Extract the [x, y] coordinate from the center of the cell holding the provided text.  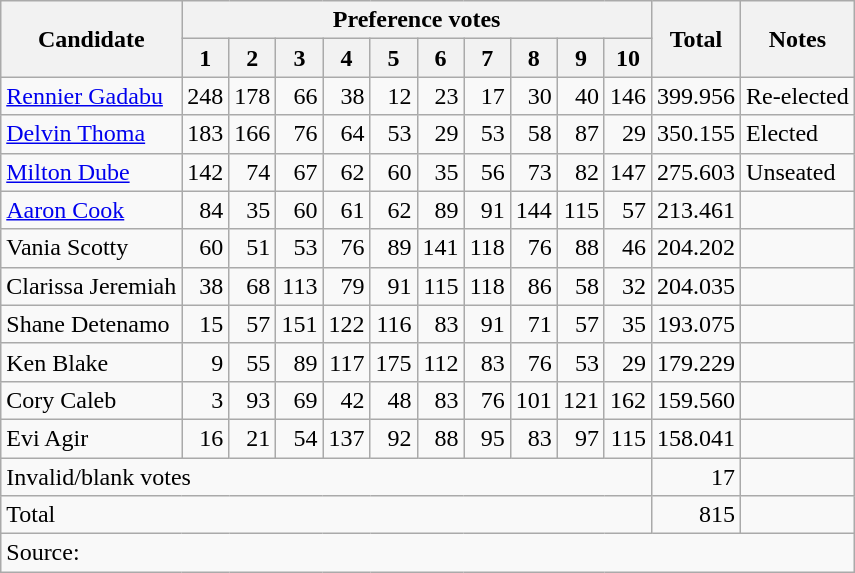
10 [628, 58]
84 [206, 210]
137 [346, 438]
86 [534, 286]
46 [628, 248]
5 [394, 58]
67 [300, 172]
7 [487, 58]
147 [628, 172]
71 [534, 324]
146 [628, 96]
93 [252, 400]
Invalid/blank votes [326, 477]
4 [346, 58]
166 [252, 134]
30 [534, 96]
61 [346, 210]
Ken Blake [92, 362]
179.229 [696, 362]
121 [580, 400]
213.461 [696, 210]
248 [206, 96]
275.603 [696, 172]
144 [534, 210]
178 [252, 96]
Re-elected [798, 96]
204.202 [696, 248]
51 [252, 248]
117 [346, 362]
2 [252, 58]
73 [534, 172]
158.041 [696, 438]
151 [300, 324]
113 [300, 286]
162 [628, 400]
Cory Caleb [92, 400]
Preference votes [417, 20]
40 [580, 96]
122 [346, 324]
Elected [798, 134]
Candidate [92, 39]
141 [440, 248]
112 [440, 362]
8 [534, 58]
74 [252, 172]
Aaron Cook [92, 210]
21 [252, 438]
69 [300, 400]
Delvin Thoma [92, 134]
54 [300, 438]
32 [628, 286]
142 [206, 172]
193.075 [696, 324]
183 [206, 134]
56 [487, 172]
87 [580, 134]
159.560 [696, 400]
48 [394, 400]
Milton Dube [92, 172]
350.155 [696, 134]
16 [206, 438]
Evi Agir [92, 438]
68 [252, 286]
Source: [428, 553]
101 [534, 400]
Vania Scotty [92, 248]
Rennier Gadabu [92, 96]
Shane Detenamo [92, 324]
Unseated [798, 172]
Clarissa Jeremiah [92, 286]
6 [440, 58]
55 [252, 362]
15 [206, 324]
79 [346, 286]
116 [394, 324]
92 [394, 438]
42 [346, 400]
95 [487, 438]
399.956 [696, 96]
175 [394, 362]
23 [440, 96]
64 [346, 134]
12 [394, 96]
1 [206, 58]
66 [300, 96]
204.035 [696, 286]
82 [580, 172]
Notes [798, 39]
97 [580, 438]
815 [696, 515]
